Locate the cell with the specified text and output its [X, Y] center coordinate. 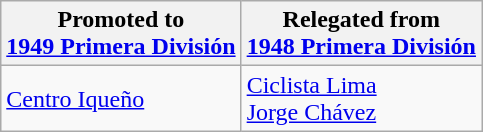
Centro Iqueño [121, 98]
Promoted to1949 Primera División [121, 34]
Relegated from1948 Primera División [361, 34]
Ciclista Lima Jorge Chávez [361, 98]
